For the text-containing cell, return its midpoint in [x, y] coordinate format. 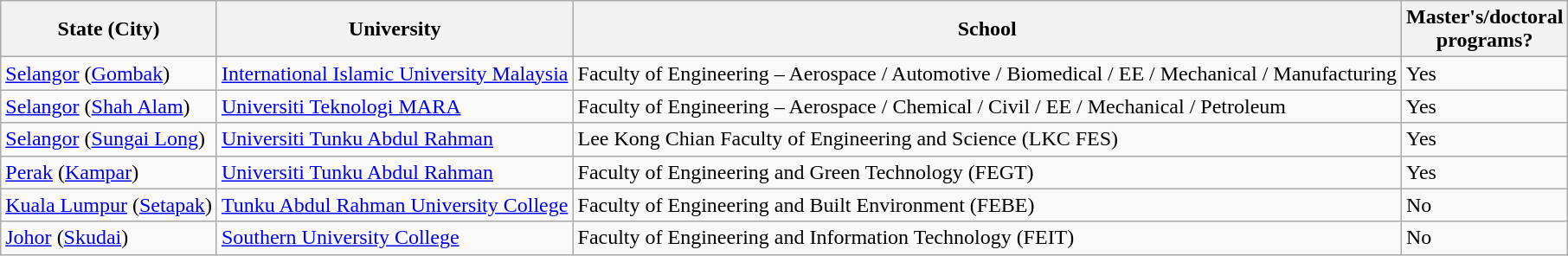
Universiti Teknologi MARA [395, 106]
Faculty of Engineering and Built Environment (FEBE) [986, 205]
Selangor (Gombak) [109, 74]
Tunku Abdul Rahman University College [395, 205]
Faculty of Engineering and Information Technology (FEIT) [986, 238]
Faculty of Engineering – Aerospace / Automotive / Biomedical / EE / Mechanical / Manufacturing [986, 74]
International Islamic University Malaysia [395, 74]
Faculty of Engineering – Aerospace / Chemical / Civil / EE / Mechanical / Petroleum [986, 106]
Johor (Skudai) [109, 238]
Faculty of Engineering and Green Technology (FEGT) [986, 172]
Lee Kong Chian Faculty of Engineering and Science (LKC FES) [986, 139]
State (City) [109, 29]
University [395, 29]
Southern University College [395, 238]
School [986, 29]
Selangor (Shah Alam) [109, 106]
Kuala Lumpur (Setapak) [109, 205]
Selangor (Sungai Long) [109, 139]
Master's/doctoralprograms? [1484, 29]
Perak (Kampar) [109, 172]
